Identify which cell holds the provided text, then report its (x, y) central coordinate. 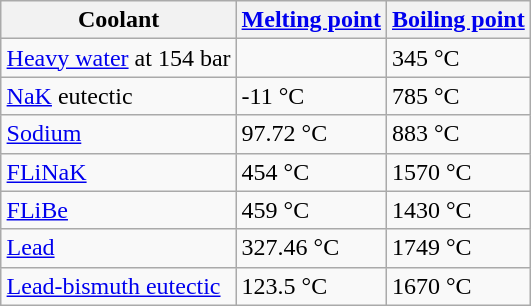
1749 °C (458, 248)
883 °C (458, 134)
NaK eutectic (118, 96)
1570 °C (458, 172)
1670 °C (458, 286)
-11 °C (311, 96)
459 °C (311, 210)
Lead-bismuth eutectic (118, 286)
1430 °C (458, 210)
Lead (118, 248)
123.5 °C (311, 286)
454 °C (311, 172)
785 °C (458, 96)
FLiNaK (118, 172)
Sodium (118, 134)
Melting point (311, 20)
Heavy water at 154 bar (118, 58)
345 °C (458, 58)
327.46 °C (311, 248)
Coolant (118, 20)
FLiBe (118, 210)
Boiling point (458, 20)
97.72 °C (311, 134)
